Return (X, Y) of the center of cell containing provided text 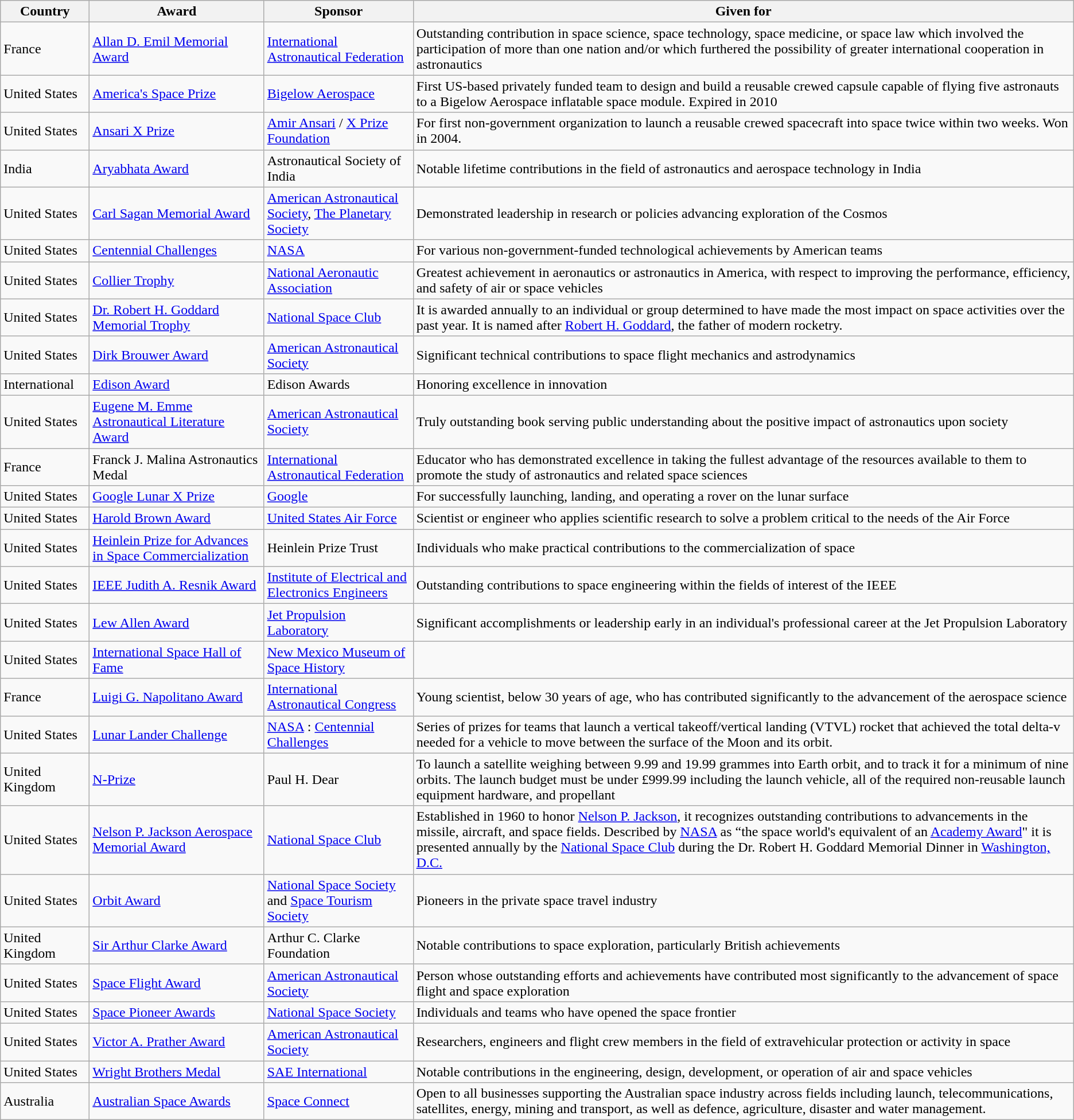
Lew Allen Award (177, 623)
International Astronautical Congress (338, 697)
N-Prize (177, 779)
Notable contributions to space exploration, particularly British achievements (744, 945)
Paul H. Dear (338, 779)
Edison Awards (338, 384)
Edison Award (177, 384)
American Astronautical Society, The Planetary Society (338, 213)
Heinlein Prize Trust (338, 548)
For various non-government-funded technological achievements by American teams (744, 251)
Scientist or engineer who applies scientific research to solve a problem critical to the needs of the Air Force (744, 518)
Significant accomplishments or leadership early in an individual's professional career at the Jet Propulsion Laboratory (744, 623)
Pioneers in the private space travel industry (744, 900)
Google (338, 497)
Sir Arthur Clarke Award (177, 945)
Google Lunar X Prize (177, 497)
New Mexico Museum of Space History (338, 659)
Nelson P. Jackson Aerospace Memorial Award (177, 840)
NASA (338, 251)
National Aeronautic Association (338, 280)
International Space Hall of Fame (177, 659)
Australia (45, 1101)
Institute of Electrical and Electronics Engineers (338, 585)
Given for (744, 11)
Space Connect (338, 1101)
Significant technical contributions to space flight mechanics and astrodynamics (744, 354)
Notable contributions in the engineering, design, development, or operation of air and space vehicles (744, 1072)
Franck J. Malina Astronautics Medal (177, 467)
Sponsor (338, 11)
Dirk Brouwer Award (177, 354)
NASA : Centennial Challenges (338, 734)
Award (177, 11)
Victor A. Prather Award (177, 1041)
India (45, 169)
Wright Brothers Medal (177, 1072)
For first non-government organization to launch a reusable crewed spacecraft into space twice within two weeks. Won in 2004. (744, 131)
Heinlein Prize for Advances in Space Commercialization (177, 548)
Young scientist, below 30 years of age, who has contributed significantly to the advancement of the aerospace science (744, 697)
Arthur C. Clarke Foundation (338, 945)
Eugene M. Emme Astronautical Literature Award (177, 422)
IEEE Judith A. Resnik Award (177, 585)
Harold Brown Award (177, 518)
Person whose outstanding efforts and achievements have contributed most significantly to the advancement of space flight and space exploration (744, 983)
Notable lifetime contributions in the field of astronautics and aerospace technology in India (744, 169)
Ansari X Prize (177, 131)
Amir Ansari / X Prize Foundation (338, 131)
Honoring excellence in innovation (744, 384)
Bigelow Aerospace (338, 94)
SAE International (338, 1072)
America's Space Prize (177, 94)
National Space Society and Space Tourism Society (338, 900)
National Space Society (338, 1012)
United States Air Force (338, 518)
Space Flight Award (177, 983)
Individuals and teams who have opened the space frontier (744, 1012)
Astronautical Society of India (338, 169)
Centennial Challenges (177, 251)
Jet Propulsion Laboratory (338, 623)
Aryabhata Award (177, 169)
Dr. Robert H. Goddard Memorial Trophy (177, 318)
International (45, 384)
Orbit Award (177, 900)
Country (45, 11)
Outstanding contributions to space engineering within the fields of interest of the IEEE (744, 585)
Researchers, engineers and flight crew members in the field of extravehicular protection or activity in space (744, 1041)
For successfully launching, landing, and operating a rover on the lunar surface (744, 497)
Collier Trophy (177, 280)
Luigi G. Napolitano Award (177, 697)
Space Pioneer Awards (177, 1012)
Australian Space Awards (177, 1101)
Truly outstanding book serving public understanding about the positive impact of astronautics upon society (744, 422)
Allan D. Emil Memorial Award (177, 49)
Carl Sagan Memorial Award (177, 213)
Lunar Lander Challenge (177, 734)
Individuals who make practical contributions to the commercialization of space (744, 548)
Demonstrated leadership in research or policies advancing exploration of the Cosmos (744, 213)
